Output the (x, y) coordinate of the center of the cell containing the given text.  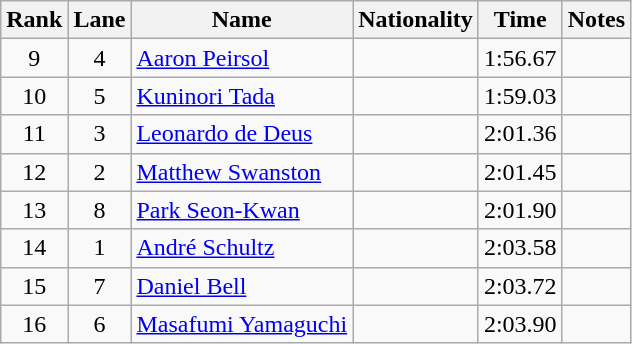
Matthew Swanston (242, 172)
1:59.03 (520, 96)
14 (34, 248)
Daniel Bell (242, 286)
Kuninori Tada (242, 96)
10 (34, 96)
4 (100, 58)
Name (242, 20)
1 (100, 248)
Leonardo de Deus (242, 134)
Lane (100, 20)
Notes (596, 20)
André Schultz (242, 248)
9 (34, 58)
11 (34, 134)
16 (34, 324)
1:56.67 (520, 58)
2:03.90 (520, 324)
5 (100, 96)
Time (520, 20)
8 (100, 210)
13 (34, 210)
2:01.36 (520, 134)
12 (34, 172)
2:01.45 (520, 172)
6 (100, 324)
Rank (34, 20)
Aaron Peirsol (242, 58)
7 (100, 286)
Nationality (416, 20)
3 (100, 134)
Masafumi Yamaguchi (242, 324)
2:03.72 (520, 286)
2 (100, 172)
2:01.90 (520, 210)
2:03.58 (520, 248)
15 (34, 286)
Park Seon-Kwan (242, 210)
